Return the (X, Y) coordinate for the center point of the cell that contains the specified text.  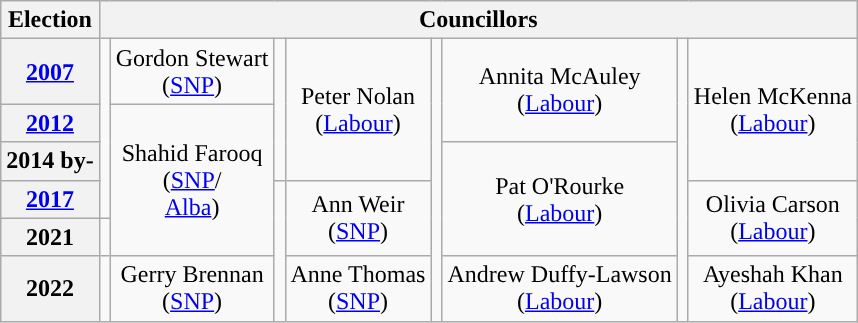
Olivia Carson(Labour) (772, 218)
Ann Weir(SNP) (358, 218)
Andrew Duffy-Lawson(Labour) (560, 288)
2014 by- (50, 161)
Gordon Stewart(SNP) (192, 72)
Pat O'Rourke(Labour) (560, 199)
Election (50, 20)
Peter Nolan(Labour) (358, 110)
Gerry Brennan(SNP) (192, 288)
Councillors (478, 20)
2022 (50, 288)
2021 (50, 237)
2012 (50, 123)
Helen McKenna(Labour) (772, 110)
Anne Thomas(SNP) (358, 288)
2017 (50, 199)
2007 (50, 72)
Ayeshah Khan(Labour) (772, 288)
Shahid Farooq(SNP/Alba) (192, 180)
Annita McAuley(Labour) (560, 90)
